Extract the [x, y] coordinate from the center of the cell holding the provided text.  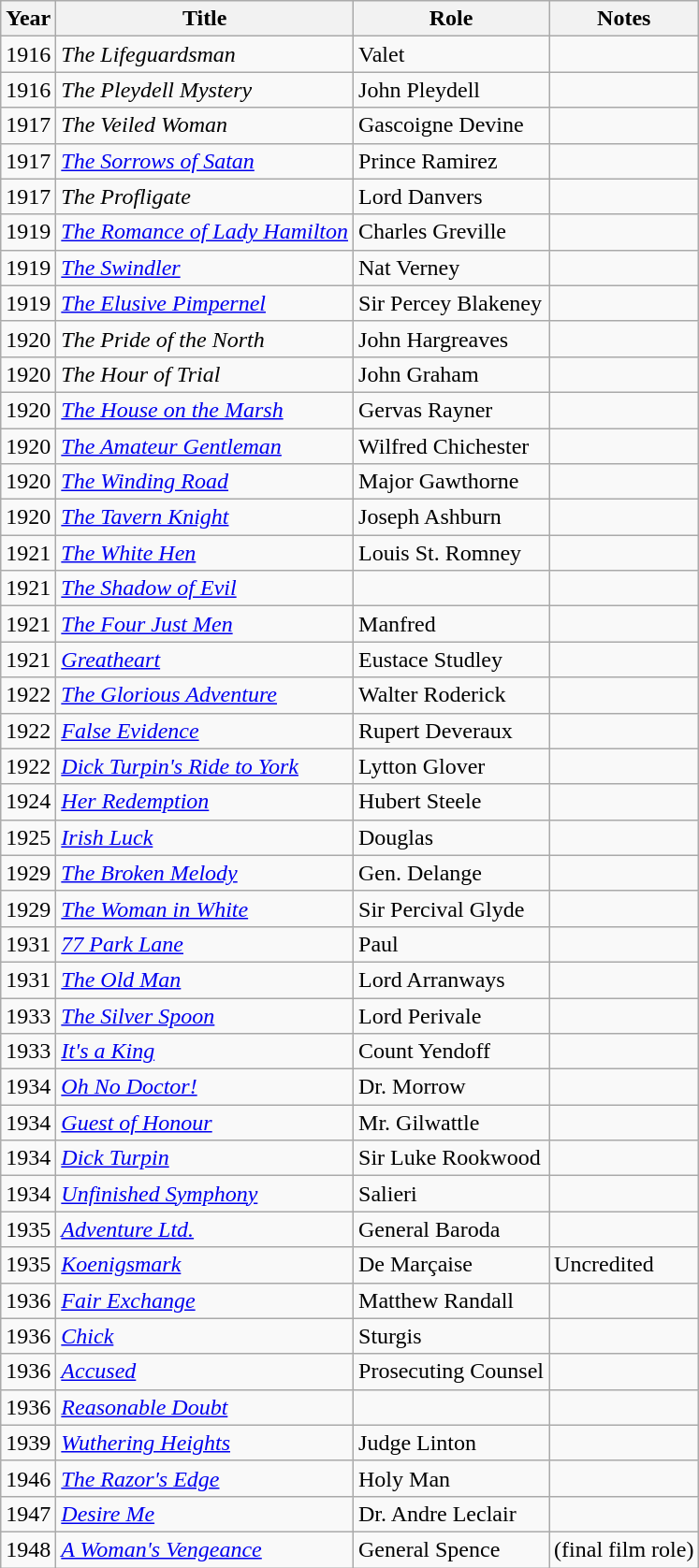
Sir Percey Blakeney [451, 303]
The Razor's Edge [205, 1478]
Uncredited [624, 1265]
The Glorious Adventure [205, 695]
Gascoigne Devine [451, 125]
Matthew Randall [451, 1300]
The Pride of the North [205, 339]
Gen. Delange [451, 873]
The Tavern Knight [205, 517]
The Silver Spoon [205, 1015]
Walter Roderick [451, 695]
Douglas [451, 837]
General Baroda [451, 1229]
Oh No Doctor! [205, 1087]
It's a King [205, 1052]
Unfinished Symphony [205, 1194]
Her Redemption [205, 802]
Sir Percival Glyde [451, 908]
Greatheart [205, 660]
Accused [205, 1372]
Nat Verney [451, 268]
General Spence [451, 1549]
John Pleydell [451, 90]
Role [451, 19]
Year [28, 19]
Lord Danvers [451, 196]
The Shadow of Evil [205, 588]
Reasonable Doubt [205, 1407]
1925 [28, 837]
Lytton Glover [451, 766]
Paul [451, 944]
Charles Greville [451, 232]
77 Park Lane [205, 944]
1947 [28, 1514]
Dick Turpin [205, 1158]
The Woman in White [205, 908]
Count Yendoff [451, 1052]
John Hargreaves [451, 339]
Lord Perivale [451, 1015]
1939 [28, 1443]
John Graham [451, 374]
Irish Luck [205, 837]
Koenigsmark [205, 1265]
Sturgis [451, 1336]
The Broken Melody [205, 873]
The Sorrows of Satan [205, 161]
The Romance of Lady Hamilton [205, 232]
The Elusive Pimpernel [205, 303]
1948 [28, 1549]
Desire Me [205, 1514]
De Marçaise [451, 1265]
Hubert Steele [451, 802]
Valet [451, 54]
Sir Luke Rookwood [451, 1158]
The Hour of Trial [205, 374]
Wilfred Chichester [451, 446]
The White Hen [205, 553]
Holy Man [451, 1478]
1946 [28, 1478]
The Old Man [205, 980]
Fair Exchange [205, 1300]
Guest of Honour [205, 1123]
Louis St. Romney [451, 553]
Eustace Studley [451, 660]
The Pleydell Mystery [205, 90]
The Winding Road [205, 482]
Gervas Rayner [451, 410]
A Woman's Vengeance [205, 1549]
1924 [28, 802]
Joseph Ashburn [451, 517]
Chick [205, 1336]
Salieri [451, 1194]
(final film role) [624, 1549]
Adventure Ltd. [205, 1229]
Judge Linton [451, 1443]
Major Gawthorne [451, 482]
Prosecuting Counsel [451, 1372]
The Amateur Gentleman [205, 446]
Prince Ramirez [451, 161]
Mr. Gilwattle [451, 1123]
The House on the Marsh [205, 410]
Title [205, 19]
Wuthering Heights [205, 1443]
The Swindler [205, 268]
Dr. Andre Leclair [451, 1514]
The Four Just Men [205, 624]
False Evidence [205, 731]
Dick Turpin's Ride to York [205, 766]
Manfred [451, 624]
The Lifeguardsman [205, 54]
Notes [624, 19]
The Profligate [205, 196]
The Veiled Woman [205, 125]
Dr. Morrow [451, 1087]
Lord Arranways [451, 980]
Rupert Deveraux [451, 731]
